For the text-containing cell, return its midpoint in (x, y) coordinate format. 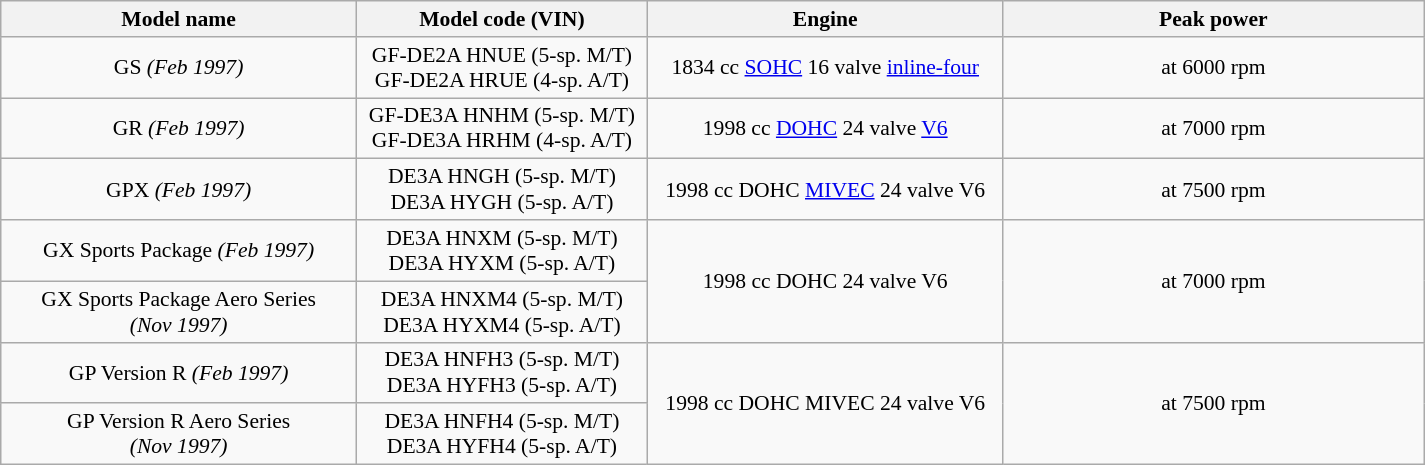
Model code (VIN) (502, 19)
GX Sports Package Aero Series (Nov 1997) (179, 312)
GP Version R (Feb 1997) (179, 372)
GS (Feb 1997) (179, 68)
DE3A HNXM (5-sp. M/T)DE3A HYXM (5-sp. A/T) (502, 250)
1834 cc SOHC 16 valve inline-four (825, 68)
Peak power (1214, 19)
at 6000 rpm (1214, 68)
DE3A HNGH (5-sp. M/T)DE3A HYGH (5-sp. A/T) (502, 190)
DE3A HNFH4 (5-sp. M/T)DE3A HYFH4 (5-sp. A/T) (502, 434)
GPX (Feb 1997) (179, 190)
GP Version R Aero Series (Nov 1997) (179, 434)
Model name (179, 19)
GF-DE3A HNHM (5-sp. M/T)GF-DE3A HRHM (4-sp. A/T) (502, 128)
DE3A HNXM4 (5-sp. M/T)DE3A HYXM4 (5-sp. A/T) (502, 312)
GR (Feb 1997) (179, 128)
Engine (825, 19)
DE3A HNFH3 (5-sp. M/T)DE3A HYFH3 (5-sp. A/T) (502, 372)
GF-DE2A HNUE (5-sp. M/T)GF-DE2A HRUE (4-sp. A/T) (502, 68)
GX Sports Package (Feb 1997) (179, 250)
